Extract the (x, y) coordinate from the center of the cell holding the provided text.  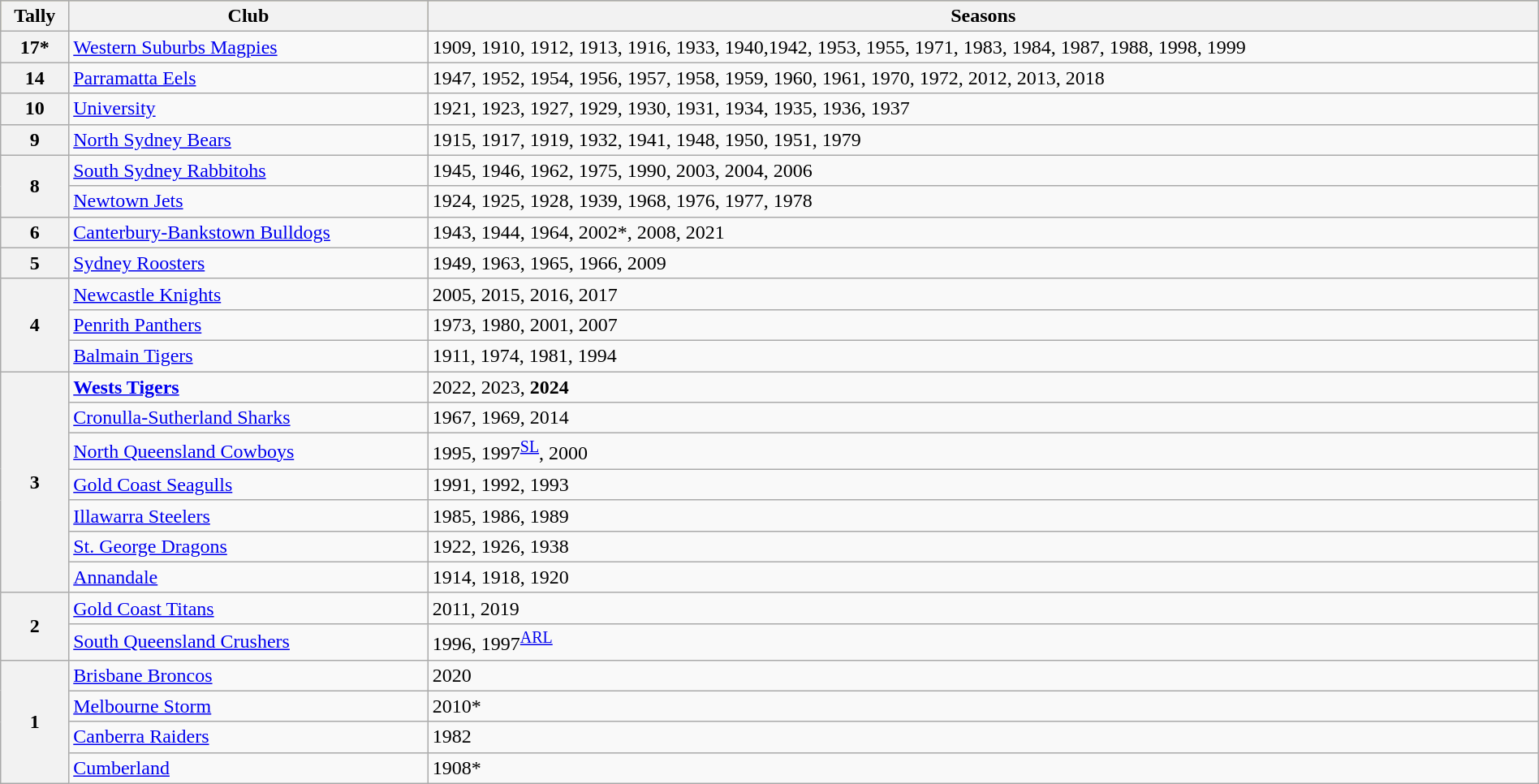
Club (248, 16)
South Queensland Crushers (248, 641)
Annandale (248, 577)
Canberra Raiders (248, 737)
Melbourne Storm (248, 706)
1995, 1997SL, 2000 (983, 451)
Sydney Roosters (248, 263)
2 (35, 627)
1924, 1925, 1928, 1939, 1968, 1976, 1977, 1978 (983, 201)
1 (35, 722)
2005, 2015, 2016, 2017 (983, 294)
1921, 1923, 1927, 1929, 1930, 1931, 1934, 1935, 1936, 1937 (983, 109)
Penrith Panthers (248, 325)
4 (35, 325)
Wests Tigers (248, 387)
South Sydney Rabbitohs (248, 170)
5 (35, 263)
1982 (983, 737)
8 (35, 186)
9 (35, 140)
1915, 1917, 1919, 1932, 1941, 1948, 1950, 1951, 1979 (983, 140)
Seasons (983, 16)
6 (35, 232)
1914, 1918, 1920 (983, 577)
Parramatta Eels (248, 78)
1909, 1910, 1912, 1913, 1916, 1933, 1940,1942, 1953, 1955, 1971, 1983, 1984, 1987, 1988, 1998, 1999 (983, 47)
1945, 1946, 1962, 1975, 1990, 2003, 2004, 2006 (983, 170)
Brisbane Broncos (248, 675)
Balmain Tigers (248, 355)
Tally (35, 16)
2011, 2019 (983, 608)
1922, 1926, 1938 (983, 546)
2020 (983, 675)
North Queensland Cowboys (248, 451)
Illawarra Steelers (248, 515)
Gold Coast Seagulls (248, 485)
1996, 1997ARL (983, 641)
1991, 1992, 1993 (983, 485)
1911, 1974, 1981, 1994 (983, 355)
North Sydney Bears (248, 140)
St. George Dragons (248, 546)
14 (35, 78)
1973, 1980, 2001, 2007 (983, 325)
2010* (983, 706)
Newtown Jets (248, 201)
1967, 1969, 2014 (983, 418)
2022, 2023, 2024 (983, 387)
1908* (983, 768)
1943, 1944, 1964, 2002*, 2008, 2021 (983, 232)
17* (35, 47)
Cronulla-Sutherland Sharks (248, 418)
Newcastle Knights (248, 294)
Canterbury-Bankstown Bulldogs (248, 232)
3 (35, 482)
University (248, 109)
Western Suburbs Magpies (248, 47)
Gold Coast Titans (248, 608)
10 (35, 109)
Cumberland (248, 768)
1947, 1952, 1954, 1956, 1957, 1958, 1959, 1960, 1961, 1970, 1972, 2012, 2013, 2018 (983, 78)
1985, 1986, 1989 (983, 515)
1949, 1963, 1965, 1966, 2009 (983, 263)
